Provide the (X, Y) coordinate of the cell's center where the given text is located.  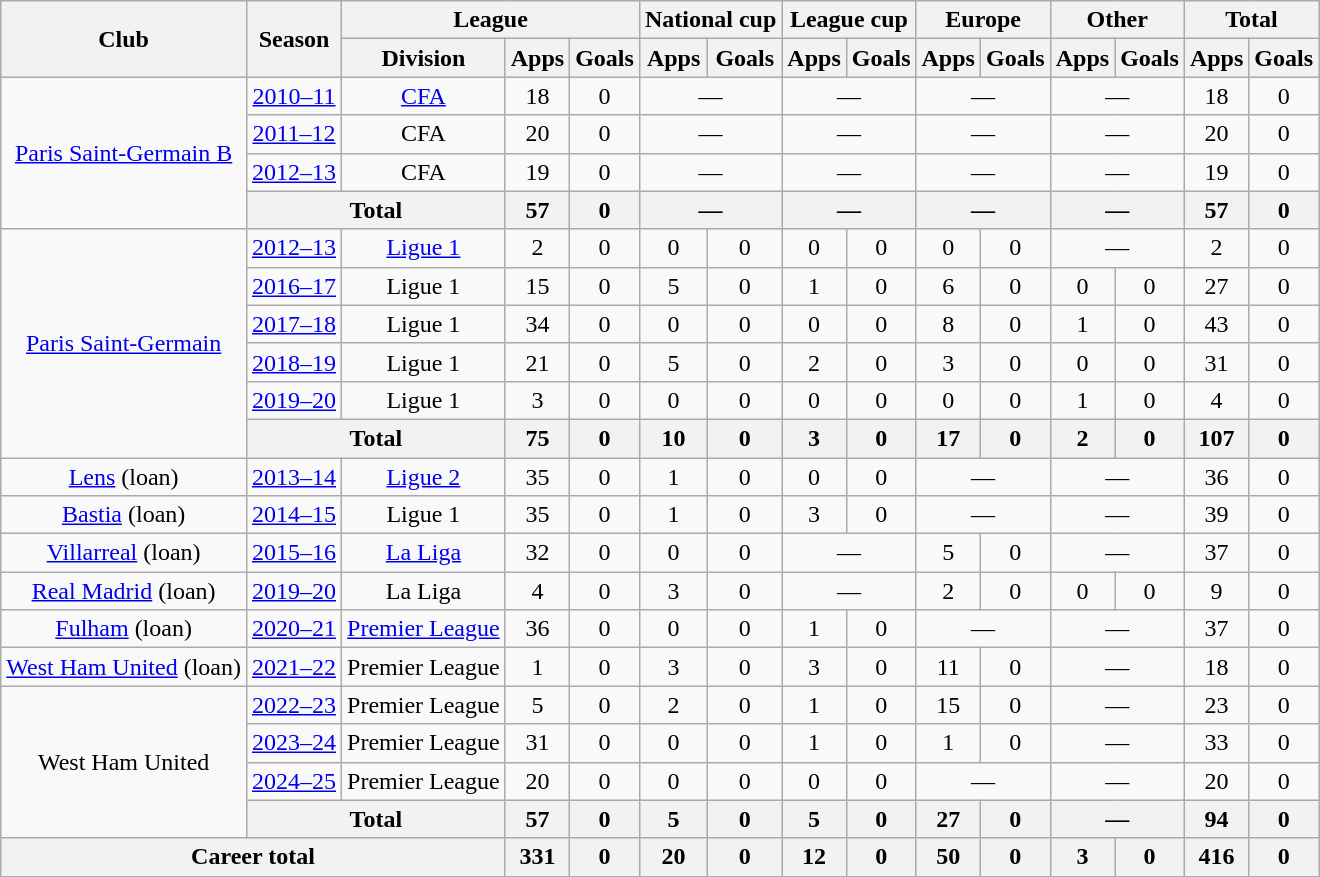
Fulham (loan) (124, 629)
National cup (710, 20)
2023–24 (294, 743)
Europe (983, 20)
League (491, 20)
8 (948, 324)
416 (1216, 857)
2011–12 (294, 134)
West Ham United (loan) (124, 667)
2018–19 (294, 362)
2015–16 (294, 553)
2017–18 (294, 324)
Villarreal (loan) (124, 553)
33 (1216, 743)
10 (673, 438)
2014–15 (294, 515)
Ligue 2 (424, 477)
West Ham United (124, 762)
94 (1216, 819)
Season (294, 39)
2016–17 (294, 286)
107 (1216, 438)
17 (948, 438)
League cup (849, 20)
43 (1216, 324)
6 (948, 286)
34 (537, 324)
Paris Saint-Germain (124, 343)
2024–25 (294, 781)
2021–22 (294, 667)
2020–21 (294, 629)
50 (948, 857)
32 (537, 553)
11 (948, 667)
Club (124, 39)
Paris Saint-Germain B (124, 153)
331 (537, 857)
21 (537, 362)
Career total (253, 857)
Division (424, 58)
2022–23 (294, 705)
9 (1216, 591)
Real Madrid (loan) (124, 591)
23 (1216, 705)
Bastia (loan) (124, 515)
12 (814, 857)
2013–14 (294, 477)
75 (537, 438)
Other (1117, 20)
2010–11 (294, 96)
Lens (loan) (124, 477)
39 (1216, 515)
